Provide the [X, Y] coordinate of the cell's center where the given text is located.  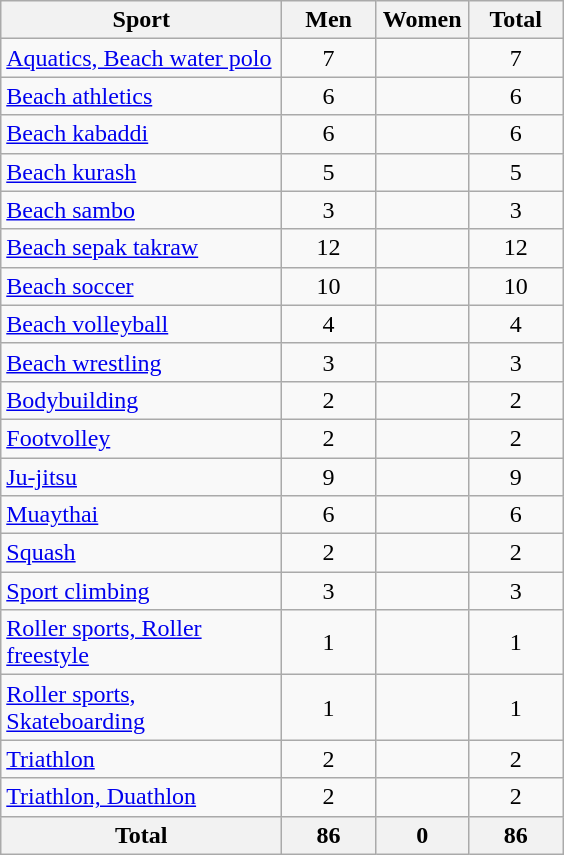
Beach sambo [142, 210]
Bodybuilding [142, 400]
Footvolley [142, 438]
Sport climbing [142, 591]
Men [329, 20]
Triathlon [142, 759]
Sport [142, 20]
Triathlon, Duathlon [142, 797]
Muaythai [142, 515]
Roller sports, Skateboarding [142, 708]
Beach athletics [142, 96]
Beach wrestling [142, 362]
Beach sepak takraw [142, 248]
Beach soccer [142, 286]
Roller sports, Roller freestyle [142, 642]
Beach kurash [142, 172]
Beach volleyball [142, 324]
Beach kabaddi [142, 134]
Ju-jitsu [142, 477]
Women [422, 20]
Aquatics, Beach water polo [142, 58]
Squash [142, 553]
0 [422, 835]
